From the cell containing the given text, extract its center point as [x, y] coordinate. 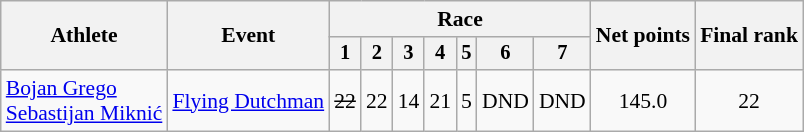
6 [506, 54]
Event [248, 36]
21 [440, 100]
4 [440, 54]
Race [460, 19]
Flying Dutchman [248, 100]
Bojan GregoSebastijan Miknić [84, 100]
Net points [643, 36]
2 [377, 54]
145.0 [643, 100]
3 [409, 54]
7 [562, 54]
Athlete [84, 36]
1 [345, 54]
14 [409, 100]
Final rank [749, 36]
